Search for the cell housing the specified text and yield its [X, Y] center coordinate. 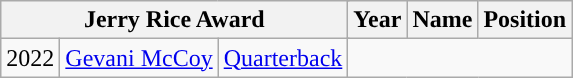
Quarterback [283, 58]
2022 [30, 58]
Jerry Rice Award [174, 20]
Year [378, 20]
Gevani McCoy [139, 58]
Position [525, 20]
Name [442, 20]
